Output the [x, y] coordinate of the center of the cell containing the given text.  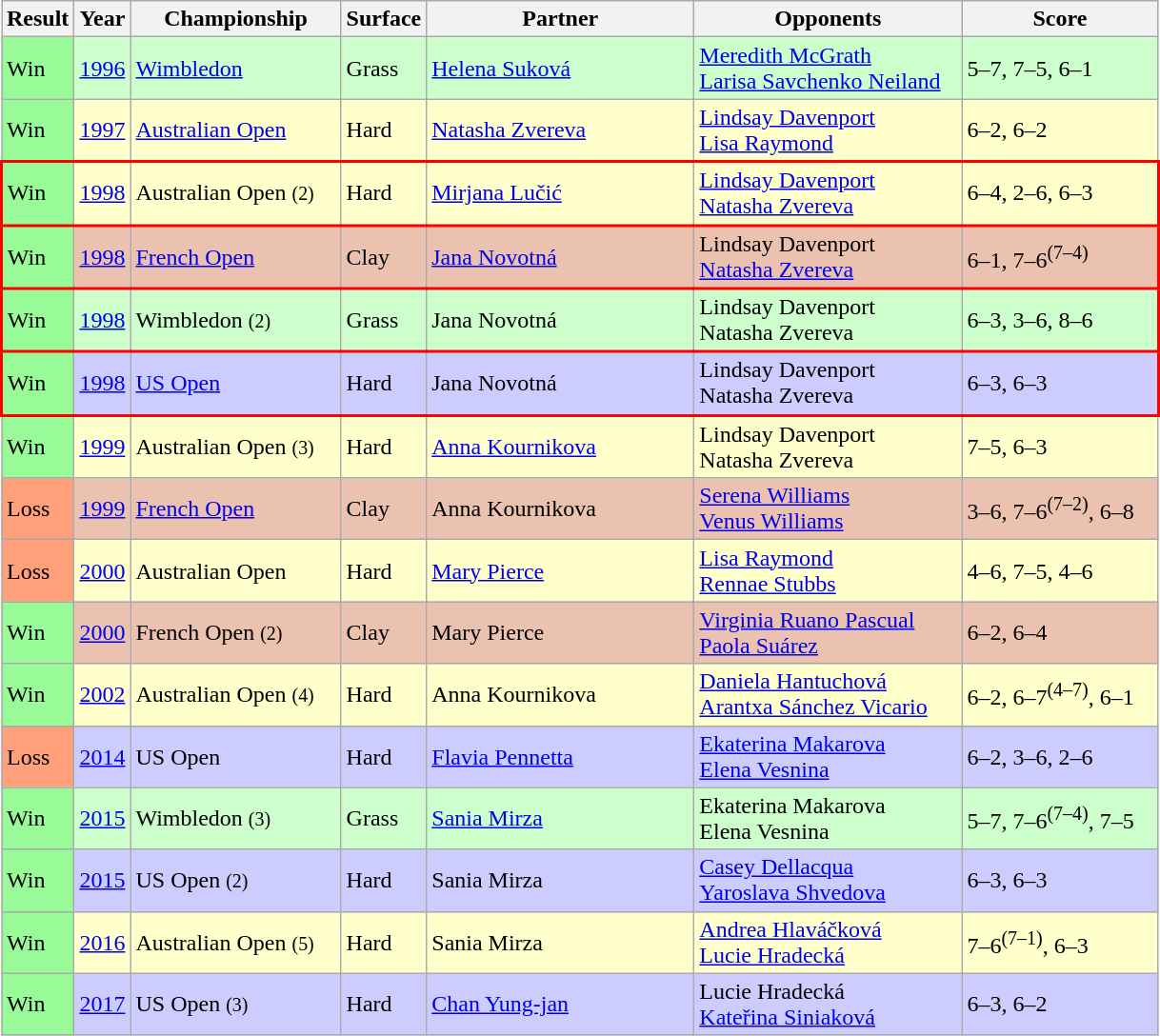
2002 [103, 695]
Championship [236, 19]
Helena Suková [560, 69]
Year [103, 19]
3–6, 7–6(7–2), 6–8 [1060, 508]
Wimbledon [236, 69]
Lucie Hradecká Kateřina Siniaková [829, 1004]
4–6, 7–5, 4–6 [1060, 571]
7–6(7–1), 6–3 [1060, 943]
6–4, 2–6, 6–3 [1060, 194]
Surface [384, 19]
Serena Williams Venus Williams [829, 508]
1997 [103, 130]
Flavia Pennetta [560, 756]
Partner [560, 19]
7–5, 6–3 [1060, 447]
US Open (3) [236, 1004]
US Open (2) [236, 880]
Meredith McGrath Larisa Savchenko Neiland [829, 69]
5–7, 7–5, 6–1 [1060, 69]
French Open (2) [236, 632]
Wimbledon (3) [236, 819]
5–7, 7–6(7–4), 7–5 [1060, 819]
6–2, 6–2 [1060, 130]
Score [1060, 19]
6–2, 6–4 [1060, 632]
Lisa Raymond Rennae Stubbs [829, 571]
Wimbledon (2) [236, 320]
Andrea Hlaváčková Lucie Hradecká [829, 943]
6–1, 7–6(7–4) [1060, 257]
Virginia Ruano Pascual Paola Suárez [829, 632]
Australian Open (4) [236, 695]
Mirjana Lučić [560, 194]
6–3, 6–2 [1060, 1004]
Australian Open (2) [236, 194]
6–3, 3–6, 8–6 [1060, 320]
2014 [103, 756]
Daniela Hantuchová Arantxa Sánchez Vicario [829, 695]
Opponents [829, 19]
6–2, 6–7(4–7), 6–1 [1060, 695]
Australian Open (5) [236, 943]
6–2, 3–6, 2–6 [1060, 756]
2017 [103, 1004]
Australian Open (3) [236, 447]
1996 [103, 69]
Natasha Zvereva [560, 130]
Casey Dellacqua Yaroslava Shvedova [829, 880]
Result [38, 19]
2016 [103, 943]
Lindsay Davenport Lisa Raymond [829, 130]
Chan Yung-jan [560, 1004]
